Output the (X, Y) coordinate of the center of the cell containing the given text.  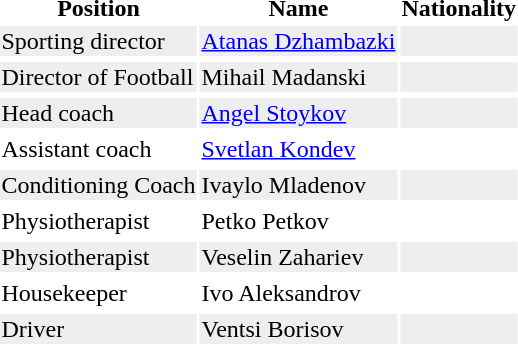
Director of Football (98, 77)
Driver (98, 329)
Angel Stoykov (298, 113)
Conditioning Coach (98, 185)
Ivaylo Mladenov (298, 185)
Veselin Zahariev (298, 257)
Petko Petkov (298, 221)
Sporting director (98, 41)
Assistant coach (98, 149)
Housekeeper (98, 293)
Atanas Dzhambazki (298, 41)
Head coach (98, 113)
Mihail Madanski (298, 77)
Ventsi Borisov (298, 329)
Svetlan Kondev (298, 149)
Ivo Aleksandrov (298, 293)
